Scan for the cell matching the given text and deliver its [X, Y] coordinate at center. 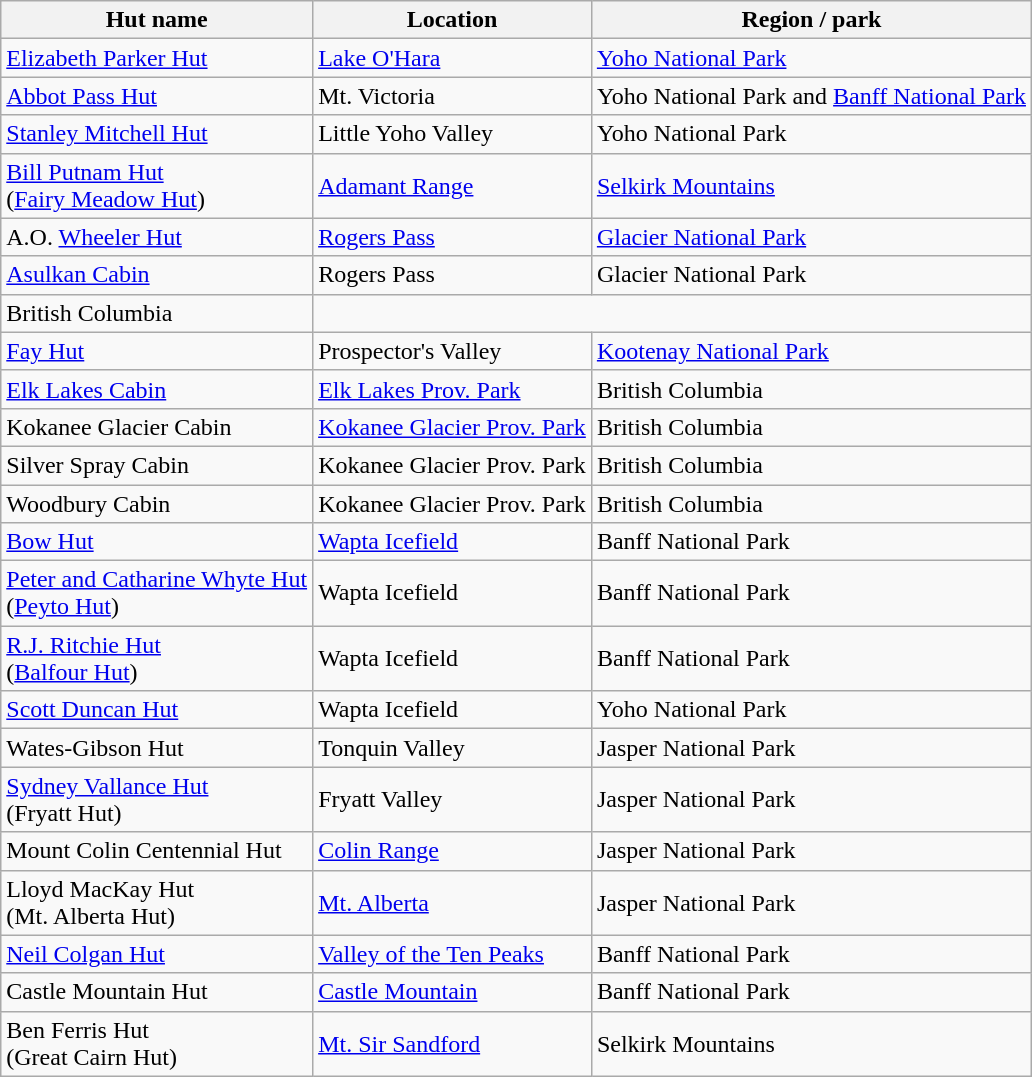
R.J. Ritchie Hut(Balfour Hut) [157, 658]
Ben Ferris Hut(Great Cairn Hut) [157, 1044]
Mt. Victoria [452, 96]
Prospector's Valley [452, 351]
Fay Hut [157, 351]
Kokanee Glacier Cabin [157, 427]
Lloyd MacKay Hut(Mt. Alberta Hut) [157, 902]
Elk Lakes Prov. Park [452, 389]
Elk Lakes Cabin [157, 389]
Kootenay National Park [811, 351]
Adamant Range [452, 186]
Bill Putnam Hut(Fairy Meadow Hut) [157, 186]
Woodbury Cabin [157, 503]
Castle Mountain [452, 992]
Neil Colgan Hut [157, 954]
A.O. Wheeler Hut [157, 237]
Sydney Vallance Hut(Fryatt Hut) [157, 800]
Hut name [157, 20]
Bow Hut [157, 542]
Little Yoho Valley [452, 134]
Region / park [811, 20]
Fryatt Valley [452, 800]
Wates-Gibson Hut [157, 748]
Valley of the Ten Peaks [452, 954]
Castle Mountain Hut [157, 992]
Tonquin Valley [452, 748]
Peter and Catharine Whyte Hut(Peyto Hut) [157, 594]
Mount Colin Centennial Hut [157, 851]
Silver Spray Cabin [157, 465]
Mt. Alberta [452, 902]
Yoho National Park and Banff National Park [811, 96]
Colin Range [452, 851]
Mt. Sir Sandford [452, 1044]
Scott Duncan Hut [157, 710]
Lake O'Hara [452, 58]
Stanley Mitchell Hut [157, 134]
Location [452, 20]
Abbot Pass Hut [157, 96]
Asulkan Cabin [157, 275]
Elizabeth Parker Hut [157, 58]
